Identify which cell holds the provided text, then report its [X, Y] central coordinate. 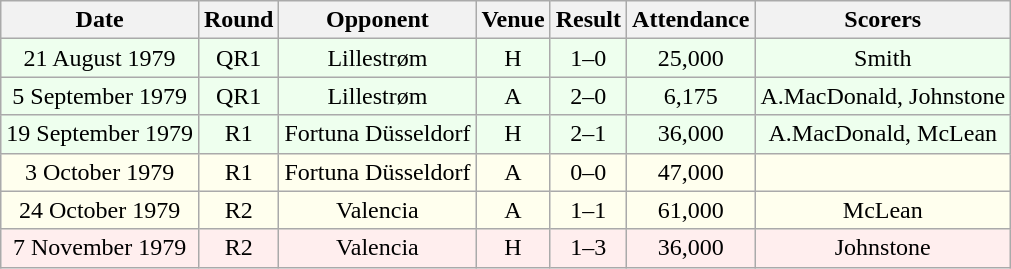
Scorers [883, 20]
Date [100, 20]
A.MacDonald, McLean [883, 134]
19 September 1979 [100, 134]
Result [588, 20]
6,175 [691, 96]
2–1 [588, 134]
3 October 1979 [100, 172]
Johnstone [883, 248]
1–1 [588, 210]
21 August 1979 [100, 58]
47,000 [691, 172]
A.MacDonald, Johnstone [883, 96]
Smith [883, 58]
Attendance [691, 20]
25,000 [691, 58]
McLean [883, 210]
Opponent [378, 20]
0–0 [588, 172]
7 November 1979 [100, 248]
Round [238, 20]
61,000 [691, 210]
1–3 [588, 248]
1–0 [588, 58]
Venue [513, 20]
2–0 [588, 96]
5 September 1979 [100, 96]
24 October 1979 [100, 210]
